Locate the cell with the specified text and output its [X, Y] center coordinate. 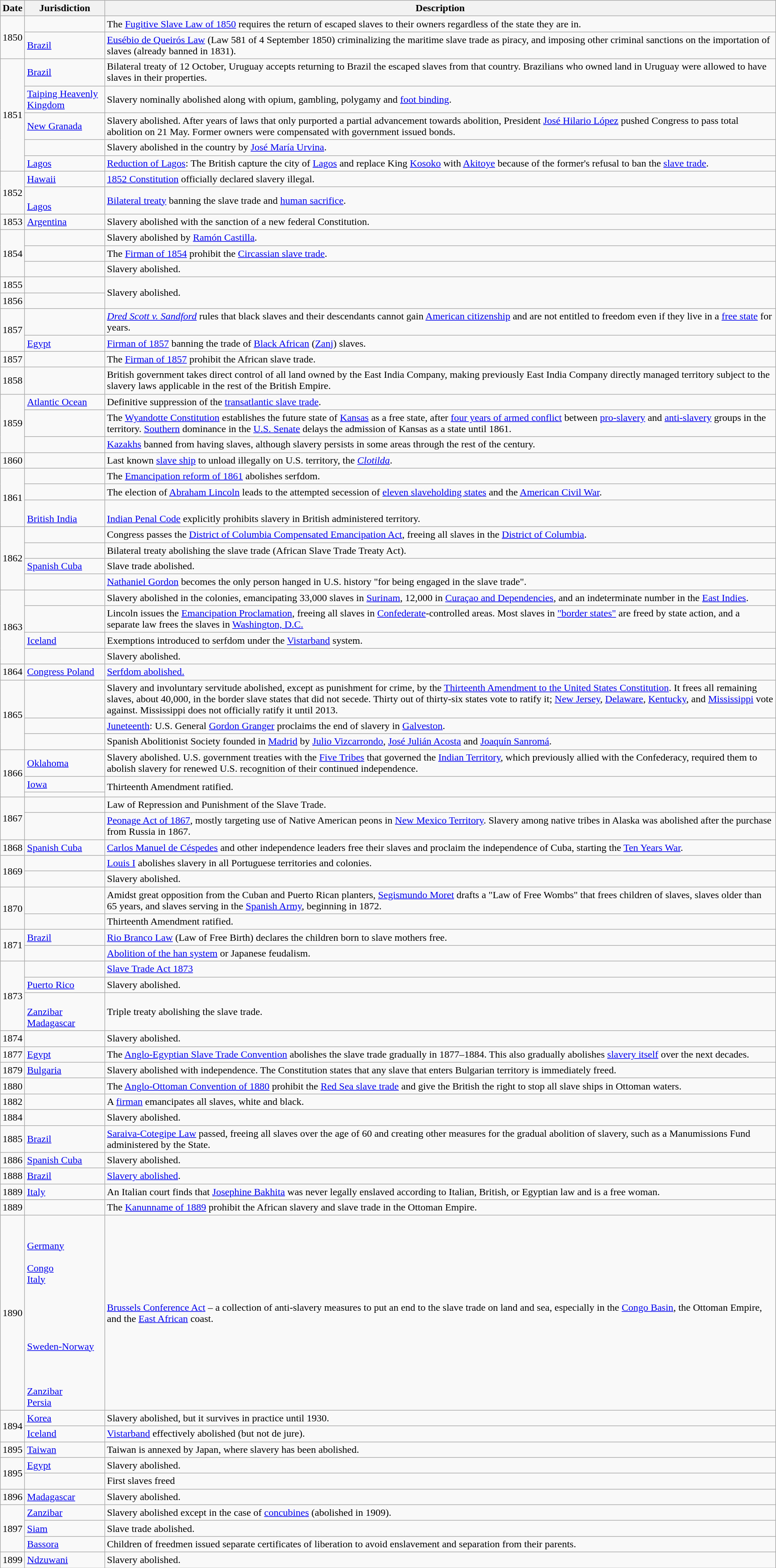
Kazakhs banned from having slaves, although slavery persists in some areas through the rest of the century. [440, 445]
1890 [12, 1313]
Date [12, 8]
Abolition of the han system or Japanese feudalism. [440, 953]
1874 [12, 1039]
The election of Abraham Lincoln leads to the attempted secession of eleven slaveholding states and the American Civil War. [440, 492]
First slaves freed [440, 1481]
Exemptions introduced to serfdom under the Vistarband system. [440, 640]
Italy [65, 1192]
1850 [12, 37]
1853 [12, 222]
Definitive suppression of the transatlantic slave trade. [440, 402]
1879 [12, 1070]
Siam [65, 1528]
1865 [12, 715]
1896 [12, 1497]
Zanzibar Madagascar [65, 1012]
Korea [65, 1418]
Germany Congo Italy Sweden-Norway Zanzibar Persia [65, 1313]
Madagascar [65, 1497]
Carlos Manuel de Céspedes and other independence leaders free their slaves and proclaim the independence of Cuba, starting the Ten Years War. [440, 847]
Taiwan is annexed by Japan, where slavery has been abolished. [440, 1450]
Juneteenth: U.S. General Gordon Granger proclaims the end of slavery in Galveston. [440, 726]
1873 [12, 996]
Triple treaty abolishing the slave trade. [440, 1012]
Slave Trade Act 1873 [440, 969]
Oklahoma [65, 763]
The Firman of 1857 prohibit the African slave trade. [440, 359]
1880 [12, 1086]
Congress Poland [65, 672]
Nathaniel Gordon becomes the only person hanged in U.S. history "for being engaged in the slave trade". [440, 582]
1864 [12, 672]
Iowa [65, 784]
Argentina [65, 222]
1888 [12, 1176]
The Anglo-Ottoman Convention of 1880 prohibit the Red Sea slave trade and give the British the right to stop all slave ships in Ottoman waters. [440, 1086]
Hawaii [65, 179]
1885 [12, 1138]
1860 [12, 460]
Vistarband effectively abolished (but not de jure). [440, 1434]
Bassora [65, 1544]
A firman emancipates all slaves, white and black. [440, 1102]
Louis I abolishes slavery in all Portuguese territories and colonies. [440, 863]
Indian Penal Code explicitly prohibits slavery in British administered territory. [440, 513]
1867 [12, 818]
The Fugitive Slave Law of 1850 requires the return of escaped slaves to their owners regardless of the state they are in. [440, 24]
Law of Repression and Punishment of the Slave Trade. [440, 805]
1884 [12, 1117]
1863 [12, 627]
Atlantic Ocean [65, 402]
Last known slave ship to unload illegally on U.S. territory, the Clotilda. [440, 460]
Children of freedmen issued separate certificates of liberation to avoid enslavement and separation from their parents. [440, 1544]
Slavery abolished except in the case of concubines (abolished in 1909). [440, 1512]
Serfdom abolished. [440, 672]
Taiwan [65, 1450]
Rio Branco Law (Law of Free Birth) declares the children born to slave mothers free. [440, 937]
1899 [12, 1560]
1856 [12, 301]
Jurisdiction [65, 8]
Puerto Rico [65, 985]
Spanish Abolitionist Society founded in Madrid by Julio Vizcarrondo, José Julián Acosta and Joaquín Sanromá. [440, 742]
1877 [12, 1054]
1897 [12, 1528]
1871 [12, 945]
1858 [12, 380]
Bilateral treaty abolishing the slave trade (African Slave Trade Treaty Act). [440, 551]
1854 [12, 253]
The Emancipation reform of 1861 abolishes serfdom. [440, 476]
Slavery abolished in the country by José María Urvina. [440, 147]
Description [440, 8]
Zanzibar [65, 1512]
Slavery nominally abolished along with opium, gambling, polygamy and foot binding. [440, 99]
Bilateral treaty banning the slave trade and human sacrifice. [440, 201]
1862 [12, 558]
1861 [12, 497]
Slavery abolished, but it survives in practice until 1930. [440, 1418]
1852 Constitution officially declared slavery illegal. [440, 179]
Taiping Heavenly Kingdom [65, 99]
1852 [12, 192]
New Granada [65, 126]
1869 [12, 871]
1894 [12, 1426]
The Firman of 1854 prohibit the Circassian slave trade. [440, 253]
An Italian court finds that Josephine Bakhita was never legally enslaved according to Italian, British, or Egyptian law and is a free woman. [440, 1192]
Firman of 1857 banning the trade of Black African (Zanj) slaves. [440, 343]
1868 [12, 847]
The Kanunname of 1889 prohibit the African slavery and slave trade in the Ottoman Empire. [440, 1208]
1870 [12, 908]
Bulgaria [65, 1070]
1882 [12, 1102]
1866 [12, 773]
1855 [12, 285]
Slavery abolished with independence. The Constitution states that any slave that enters Bulgarian territory is immediately freed. [440, 1070]
Slavery abolished by Ramón Castilla. [440, 237]
1859 [12, 423]
Slavery abolished with the sanction of a new federal Constitution. [440, 222]
1886 [12, 1160]
Congress passes the District of Columbia Compensated Emancipation Act, freeing all slaves in the District of Columbia. [440, 534]
1851 [12, 115]
Ndzuwani [65, 1560]
British India [65, 513]
